Output the (x, y) coordinate of the center of the cell containing the given text.  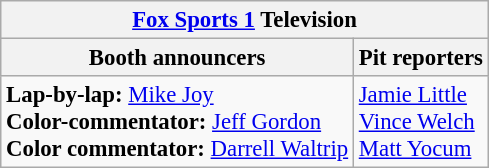
Lap-by-lap: Mike JoyColor-commentator: Jeff GordonColor commentator: Darrell Waltrip (178, 122)
Pit reporters (420, 58)
Jamie LittleVince WelchMatt Yocum (420, 122)
Booth announcers (178, 58)
Fox Sports 1 Television (245, 20)
